Identify which cell holds the provided text, then report its [X, Y] central coordinate. 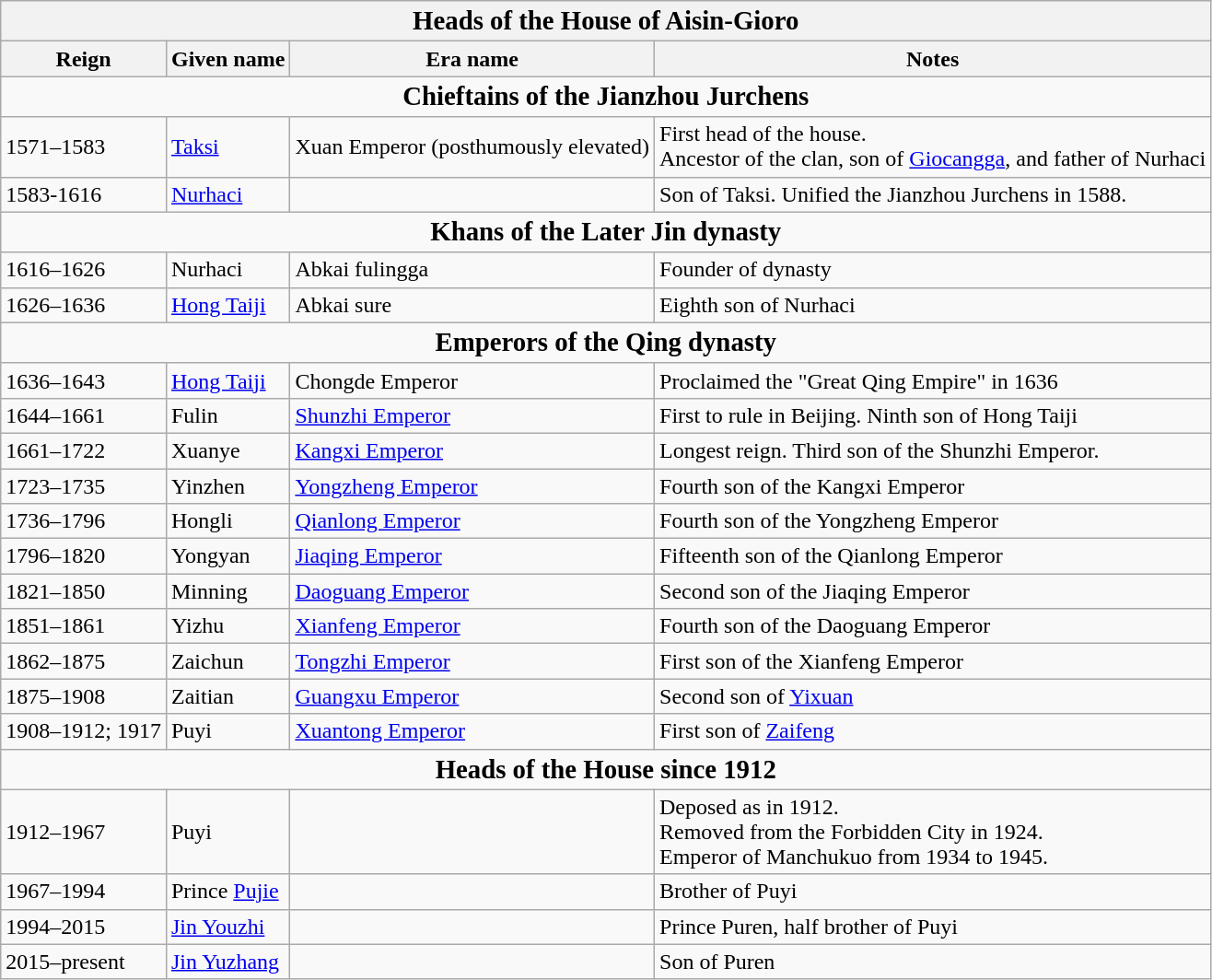
Fulin [227, 415]
First son of the Xianfeng Emperor [933, 661]
Prince Pujie [227, 892]
1661–1722 [84, 450]
1967–1994 [84, 892]
Longest reign. Third son of the Shunzhi Emperor. [933, 450]
Yinzhen [227, 485]
Daoguang Emperor [472, 591]
Abkai fulingga [472, 270]
Proclaimed the "Great Qing Empire" in 1636 [933, 380]
Xianfeng Emperor [472, 626]
Heads of the House since 1912 [606, 769]
1912–1967 [84, 832]
Abkai sure [472, 305]
1994–2015 [84, 927]
Jiaqing Emperor [472, 556]
Zaitian [227, 696]
Yongyan [227, 556]
Notes [933, 59]
Reign [84, 59]
1571–1583 [84, 147]
1626–1636 [84, 305]
Second son of Yixuan [933, 696]
Jin Yuzhang [227, 962]
1583-1616 [84, 194]
Emperors of the Qing dynasty [606, 343]
Given name [227, 59]
1796–1820 [84, 556]
1821–1850 [84, 591]
Son of Taksi. Unified the Jianzhou Jurchens in 1588. [933, 194]
Taksi [227, 147]
Xuantong Emperor [472, 731]
1636–1643 [84, 380]
Prince Puren, half brother of Puyi [933, 927]
First son of Zaifeng [933, 731]
Xuanye [227, 450]
1908–1912; 1917 [84, 731]
Zaichun [227, 661]
Fourth son of the Daoguang Emperor [933, 626]
1862–1875 [84, 661]
1875–1908 [84, 696]
Brother of Puyi [933, 892]
1736–1796 [84, 521]
Second son of the Jiaqing Emperor [933, 591]
Era name [472, 59]
Xuan Emperor (posthumously elevated) [472, 147]
Deposed as in 1912.Removed from the Forbidden City in 1924.Emperor of Manchukuo from 1934 to 1945. [933, 832]
1644–1661 [84, 415]
Chongde Emperor [472, 380]
Chieftains of the Jianzhou Jurchens [606, 97]
Tongzhi Emperor [472, 661]
Qianlong Emperor [472, 521]
Minning [227, 591]
Heads of the House of Aisin-Gioro [606, 21]
Kangxi Emperor [472, 450]
Shunzhi Emperor [472, 415]
Fourth son of the Kangxi Emperor [933, 485]
Eighth son of Nurhaci [933, 305]
Fifteenth son of the Qianlong Emperor [933, 556]
Yizhu [227, 626]
Jin Youzhi [227, 927]
Son of Puren [933, 962]
Hongli [227, 521]
1851–1861 [84, 626]
Founder of dynasty [933, 270]
First head of the house.Ancestor of the clan, son of Giocangga, and father of Nurhaci [933, 147]
1616–1626 [84, 270]
2015–present [84, 962]
1723–1735 [84, 485]
Fourth son of the Yongzheng Emperor [933, 521]
Khans of the Later Jin dynasty [606, 232]
First to rule in Beijing. Ninth son of Hong Taiji [933, 415]
Yongzheng Emperor [472, 485]
Guangxu Emperor [472, 696]
